Determine the (X, Y) coordinate at the center of the cell enclosing the given text.  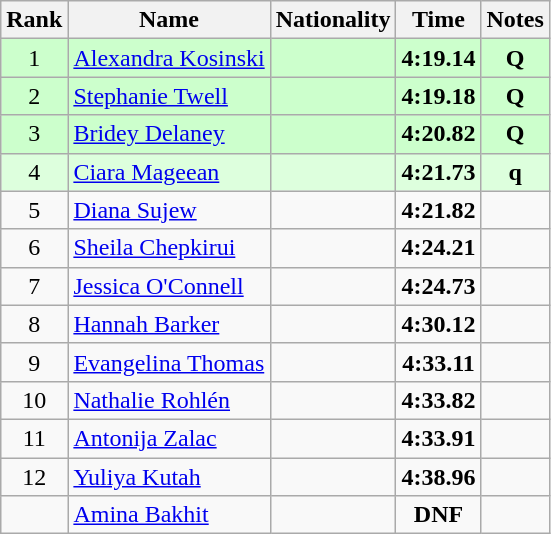
4:24.21 (438, 248)
Diana Sujew (169, 210)
Notes (515, 20)
Bridey Delaney (169, 134)
Ciara Mageean (169, 172)
Rank (34, 20)
Nathalie Rohlén (169, 400)
q (515, 172)
Antonija Zalac (169, 438)
4:24.73 (438, 286)
Hannah Barker (169, 324)
6 (34, 248)
Jessica O'Connell (169, 286)
Amina Bakhit (169, 515)
Stephanie Twell (169, 96)
4:19.18 (438, 96)
8 (34, 324)
4 (34, 172)
Alexandra Kosinski (169, 58)
4:38.96 (438, 477)
2 (34, 96)
7 (34, 286)
4:33.82 (438, 400)
Sheila Chepkirui (169, 248)
Yuliya Kutah (169, 477)
3 (34, 134)
9 (34, 362)
Name (169, 20)
Nationality (333, 20)
4:21.82 (438, 210)
11 (34, 438)
4:33.11 (438, 362)
4:33.91 (438, 438)
4:21.73 (438, 172)
4:20.82 (438, 134)
Time (438, 20)
5 (34, 210)
10 (34, 400)
DNF (438, 515)
1 (34, 58)
12 (34, 477)
Evangelina Thomas (169, 362)
4:30.12 (438, 324)
4:19.14 (438, 58)
